Capture the cell that displays the provided text and extract its (x, y) central coordinate. 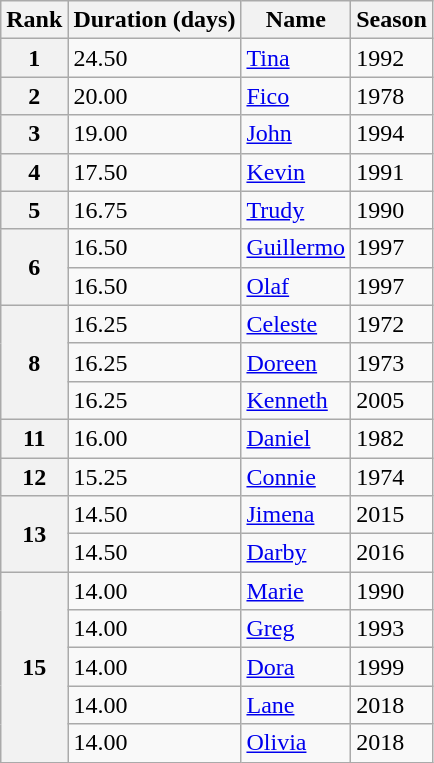
Darby (296, 553)
6 (34, 267)
1992 (392, 58)
8 (34, 362)
16.00 (154, 438)
24.50 (154, 58)
Jimena (296, 515)
Kenneth (296, 400)
15.25 (154, 477)
John (296, 134)
1999 (392, 667)
1972 (392, 324)
1993 (392, 629)
1982 (392, 438)
1 (34, 58)
Olivia (296, 743)
1994 (392, 134)
Dora (296, 667)
13 (34, 534)
Daniel (296, 438)
Connie (296, 477)
Greg (296, 629)
Name (296, 20)
20.00 (154, 96)
Tina (296, 58)
Guillermo (296, 248)
1973 (392, 362)
Duration (days) (154, 20)
1974 (392, 477)
Lane (296, 705)
Kevin (296, 172)
Rank (34, 20)
11 (34, 438)
2005 (392, 400)
1991 (392, 172)
Doreen (296, 362)
16.75 (154, 210)
1978 (392, 96)
12 (34, 477)
Season (392, 20)
3 (34, 134)
2016 (392, 553)
5 (34, 210)
Celeste (296, 324)
Trudy (296, 210)
2 (34, 96)
Fico (296, 96)
15 (34, 667)
17.50 (154, 172)
2015 (392, 515)
4 (34, 172)
Olaf (296, 286)
Marie (296, 591)
19.00 (154, 134)
